Return [x, y] of the center of cell containing provided text 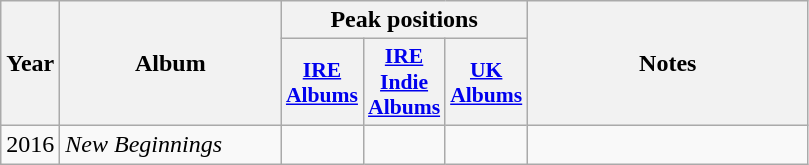
New Beginnings [170, 144]
Notes [668, 64]
Album [170, 64]
Year [30, 64]
UK Albums [486, 82]
Peak positions [404, 20]
IRE Indie Albums [404, 82]
2016 [30, 144]
IRE Albums [322, 82]
